Return (X, Y) of the center of cell containing provided text 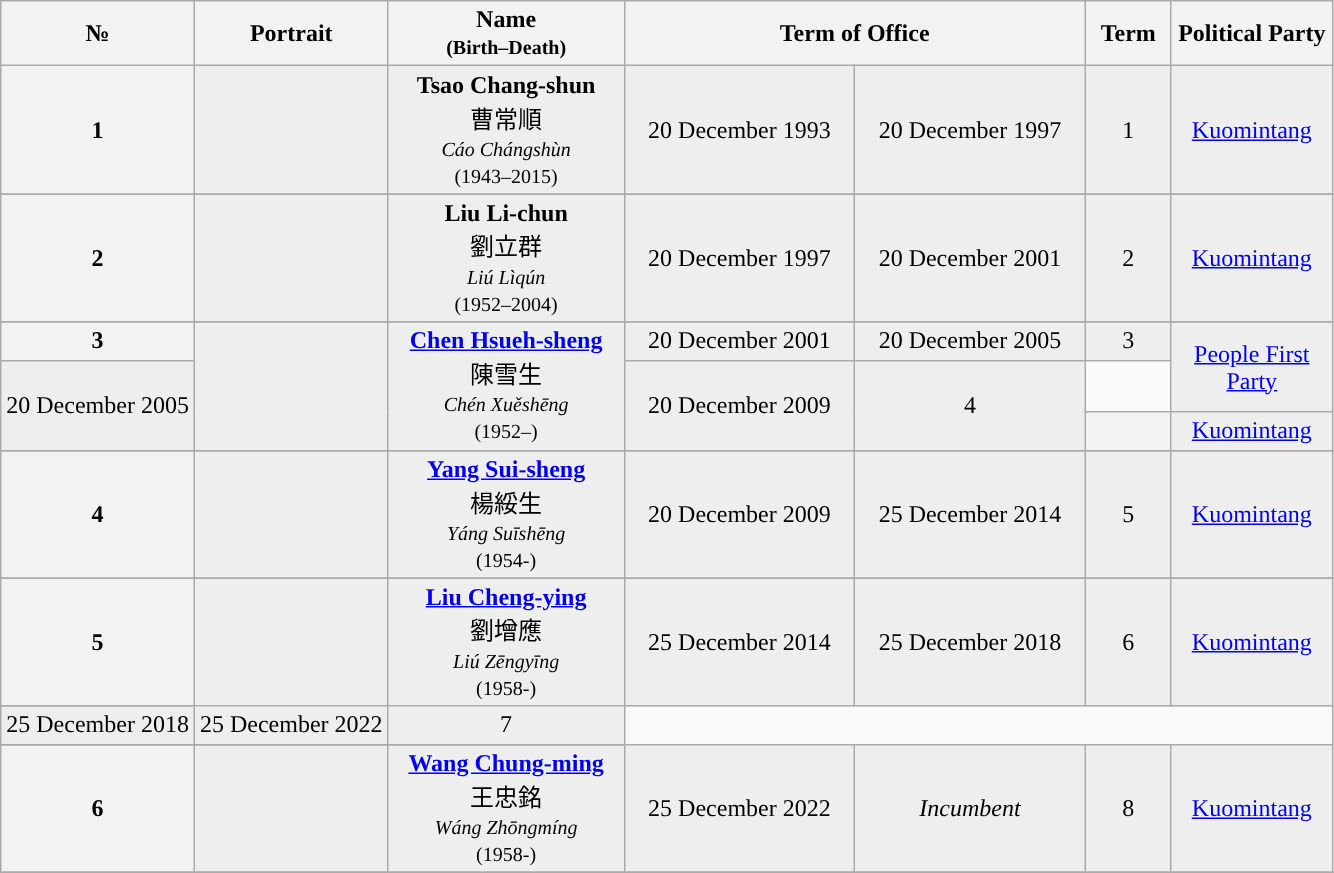
Liu Li-chun劉立群Liú Lìqún(1952–2004) (506, 258)
№ (98, 34)
Yang Sui-sheng楊綏生Yáng Suīshēng(1954-) (506, 514)
Political Party (1252, 34)
Chen Hsueh-sheng陳雪生Chén Xuěshēng(1952–) (506, 386)
Wang Chung-ming王忠銘Wáng Zhōngmíng(1958-) (506, 808)
Name(Birth–Death) (506, 34)
20 December 1993 (740, 130)
8 (1128, 808)
Term (1128, 34)
Liu Cheng-ying劉增應Liú Zēngyīng(1958-) (506, 642)
Incumbent (970, 808)
7 (506, 725)
Tsao Chang-shun曹常順Cáo Chángshùn(1943–2015) (506, 130)
People First Party (1252, 367)
Term of Office (854, 34)
Portrait (291, 34)
